Extract the [X, Y] coordinate from the center of the cell holding the provided text.  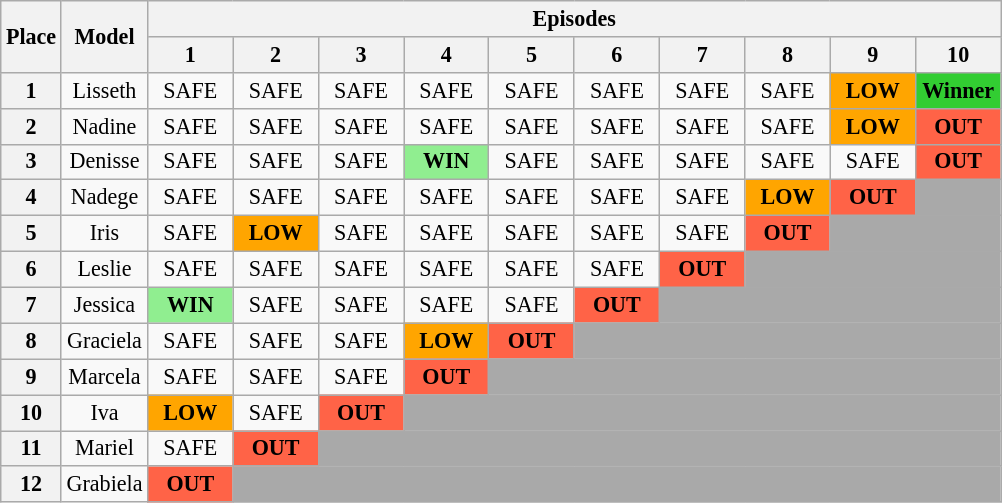
Grabiela [104, 484]
Nadine [104, 126]
Leslie [104, 269]
12 [32, 484]
11 [32, 448]
Place [32, 36]
Winner [958, 90]
Iva [104, 412]
Denisse [104, 162]
Iris [104, 233]
Episodes [574, 18]
Nadege [104, 198]
Mariel [104, 448]
Graciela [104, 341]
Marcela [104, 377]
Model [104, 36]
Lisseth [104, 90]
Jessica [104, 305]
